Pinpoint the cell where the given text exists, returning its (x, y) midpoint coordinate. 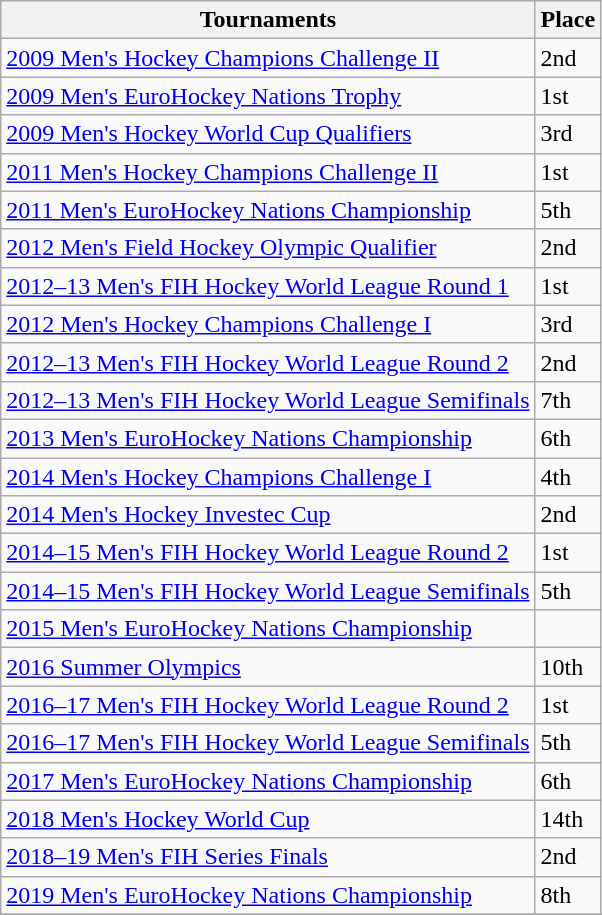
2013 Men's EuroHockey Nations Championship (268, 438)
2012–13 Men's FIH Hockey World League Round 1 (268, 286)
Tournaments (268, 20)
4th (568, 477)
7th (568, 400)
2011 Men's Hockey Champions Challenge II (268, 172)
Place (568, 20)
14th (568, 819)
2014 Men's Hockey Champions Challenge I (268, 477)
2012–13 Men's FIH Hockey World League Semifinals (268, 400)
10th (568, 667)
2012 Men's Hockey Champions Challenge I (268, 324)
2019 Men's EuroHockey Nations Championship (268, 895)
8th (568, 895)
2012 Men's Field Hockey Olympic Qualifier (268, 248)
2009 Men's Hockey World Cup Qualifiers (268, 134)
2016–17 Men's FIH Hockey World League Semifinals (268, 743)
2017 Men's EuroHockey Nations Championship (268, 781)
2015 Men's EuroHockey Nations Championship (268, 629)
2014–15 Men's FIH Hockey World League Round 2 (268, 553)
2018 Men's Hockey World Cup (268, 819)
2014–15 Men's FIH Hockey World League Semifinals (268, 591)
2011 Men's EuroHockey Nations Championship (268, 210)
2009 Men's EuroHockey Nations Trophy (268, 96)
2014 Men's Hockey Investec Cup (268, 515)
2016–17 Men's FIH Hockey World League Round 2 (268, 705)
2012–13 Men's FIH Hockey World League Round 2 (268, 362)
2018–19 Men's FIH Series Finals (268, 857)
2016 Summer Olympics (268, 667)
2009 Men's Hockey Champions Challenge II (268, 58)
